Provide the [x, y] coordinate of the cell's center where the given text is located.  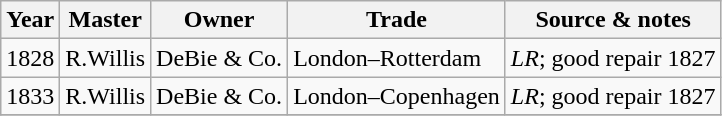
Owner [220, 20]
London–Copenhagen [397, 96]
Master [106, 20]
Source & notes [613, 20]
1828 [30, 58]
Trade [397, 20]
London–Rotterdam [397, 58]
Year [30, 20]
1833 [30, 96]
